Identify which cell holds the provided text, then report its [X, Y] central coordinate. 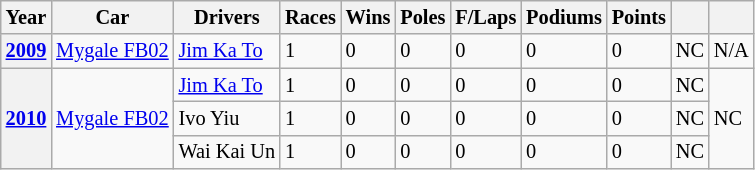
Year [26, 17]
F/Laps [486, 17]
Poles [422, 17]
Podiums [564, 17]
2009 [26, 51]
Wins [368, 17]
N/A [732, 51]
Drivers [228, 17]
Car [112, 17]
Points [639, 17]
Ivo Yiu [228, 118]
Races [310, 17]
2010 [26, 118]
Wai Kai Un [228, 152]
